Detect which cell encompasses the target text, then output its [X, Y] center coordinate. 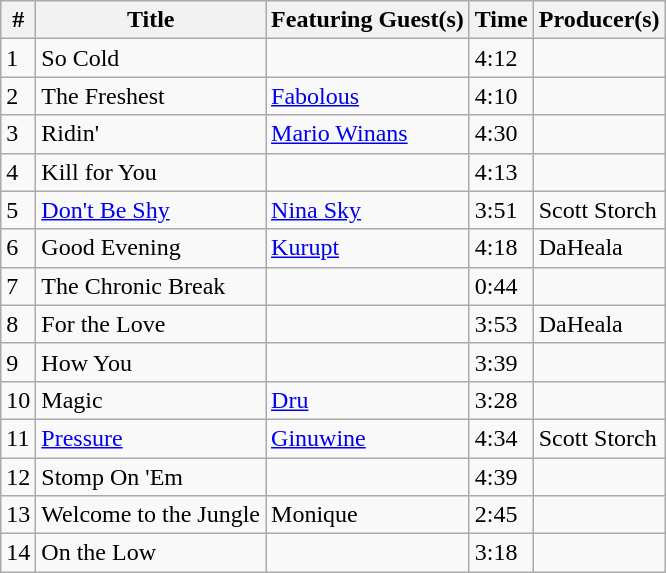
0:44 [501, 286]
3:51 [501, 210]
Kurupt [368, 248]
3:53 [501, 324]
9 [18, 362]
So Cold [151, 58]
12 [18, 477]
Stomp On 'Em [151, 477]
Good Evening [151, 248]
Featuring Guest(s) [368, 20]
8 [18, 324]
The Freshest [151, 96]
Ridin' [151, 134]
4:13 [501, 172]
For the Love [151, 324]
1 [18, 58]
3:28 [501, 400]
Welcome to the Jungle [151, 515]
4:30 [501, 134]
On the Low [151, 553]
3:39 [501, 362]
Time [501, 20]
4 [18, 172]
4:39 [501, 477]
Magic [151, 400]
14 [18, 553]
2 [18, 96]
Dru [368, 400]
13 [18, 515]
Fabolous [368, 96]
7 [18, 286]
4:18 [501, 248]
Mario Winans [368, 134]
5 [18, 210]
4:34 [501, 438]
Nina Sky [368, 210]
10 [18, 400]
Kill for You [151, 172]
4:10 [501, 96]
How You [151, 362]
3 [18, 134]
11 [18, 438]
Pressure [151, 438]
6 [18, 248]
4:12 [501, 58]
Don't Be Shy [151, 210]
3:18 [501, 553]
Ginuwine [368, 438]
Monique [368, 515]
Title [151, 20]
# [18, 20]
Producer(s) [599, 20]
2:45 [501, 515]
The Chronic Break [151, 286]
